For the text-containing cell, return its midpoint in (X, Y) coordinate format. 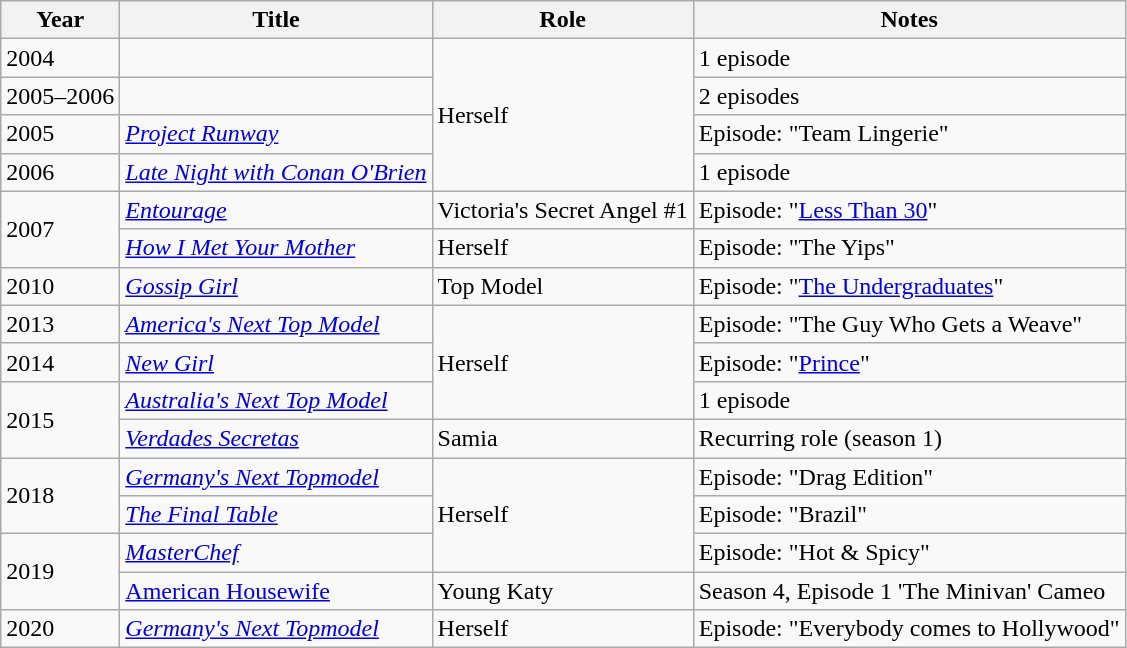
Episode: "Hot & Spicy" (909, 553)
Episode: "Brazil" (909, 515)
Year (60, 20)
Episode: "The Guy Who Gets a Weave" (909, 324)
Australia's Next Top Model (276, 400)
Episode: "Everybody comes to Hollywood" (909, 629)
Verdades Secretas (276, 438)
Episode: "Team Lingerie" (909, 134)
Samia (562, 438)
2006 (60, 172)
2005–2006 (60, 96)
American Housewife (276, 591)
Top Model (562, 286)
2020 (60, 629)
MasterChef (276, 553)
Episode: "Less Than 30" (909, 210)
2 episodes (909, 96)
Season 4, Episode 1 'The Minivan' Cameo (909, 591)
Title (276, 20)
Episode: "Drag Edition" (909, 477)
Late Night with Conan O'Brien (276, 172)
2018 (60, 496)
Recurring role (season 1) (909, 438)
Episode: "Prince" (909, 362)
America's Next Top Model (276, 324)
Entourage (276, 210)
2007 (60, 229)
Role (562, 20)
2019 (60, 572)
Project Runway (276, 134)
Notes (909, 20)
Victoria's Secret Angel #1 (562, 210)
2010 (60, 286)
2014 (60, 362)
2013 (60, 324)
New Girl (276, 362)
2015 (60, 419)
2004 (60, 58)
The Final Table (276, 515)
Episode: "The Undergraduates" (909, 286)
Young Katy (562, 591)
How I Met Your Mother (276, 248)
2005 (60, 134)
Episode: "The Yips" (909, 248)
Gossip Girl (276, 286)
